Return [X, Y] of the center of cell containing provided text 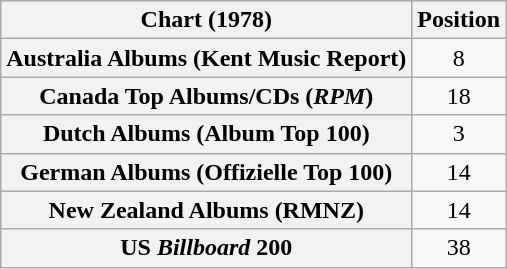
US Billboard 200 [206, 248]
Chart (1978) [206, 20]
Canada Top Albums/CDs (RPM) [206, 96]
3 [459, 134]
German Albums (Offizielle Top 100) [206, 172]
Dutch Albums (Album Top 100) [206, 134]
18 [459, 96]
Position [459, 20]
38 [459, 248]
Australia Albums (Kent Music Report) [206, 58]
New Zealand Albums (RMNZ) [206, 210]
8 [459, 58]
